Return the [X, Y] coordinate for the center point of the cell that contains the specified text.  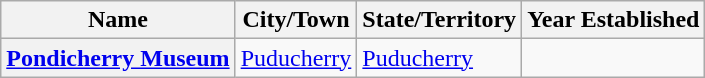
Name [118, 20]
Pondicherry Museum [118, 58]
City/Town [296, 20]
Year Established [614, 20]
State/Territory [440, 20]
